Provide the (x, y) coordinate of the cell's center where the given text is located.  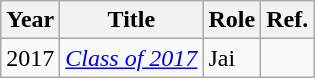
Ref. (288, 20)
Year (30, 20)
Role (232, 20)
Jai (232, 58)
2017 (30, 58)
Class of 2017 (132, 58)
Title (132, 20)
